Detect which cell encompasses the target text, then output its [x, y] center coordinate. 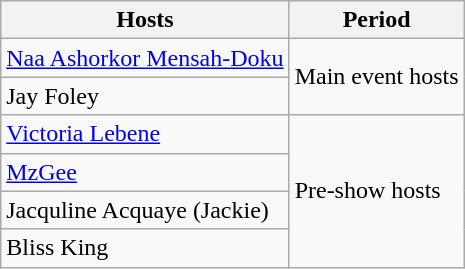
Pre-show hosts [376, 191]
Victoria Lebene [145, 134]
MzGee [145, 172]
Jay Foley [145, 96]
Naa Ashorkor Mensah-Doku [145, 58]
Hosts [145, 20]
Jacquline Acquaye (Jackie) [145, 210]
Main event hosts [376, 77]
Bliss King [145, 248]
Period [376, 20]
